Detect which cell encompasses the target text, then output its [x, y] center coordinate. 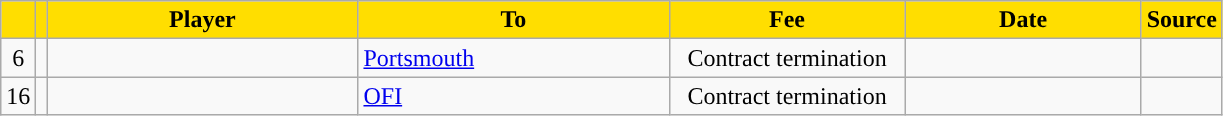
16 [18, 96]
Source [1182, 20]
To [514, 20]
Player [202, 20]
Fee [787, 20]
Portsmouth [514, 58]
OFI [514, 96]
Date [1023, 20]
6 [18, 58]
